Output the [X, Y] coordinate of the center of the cell containing the given text.  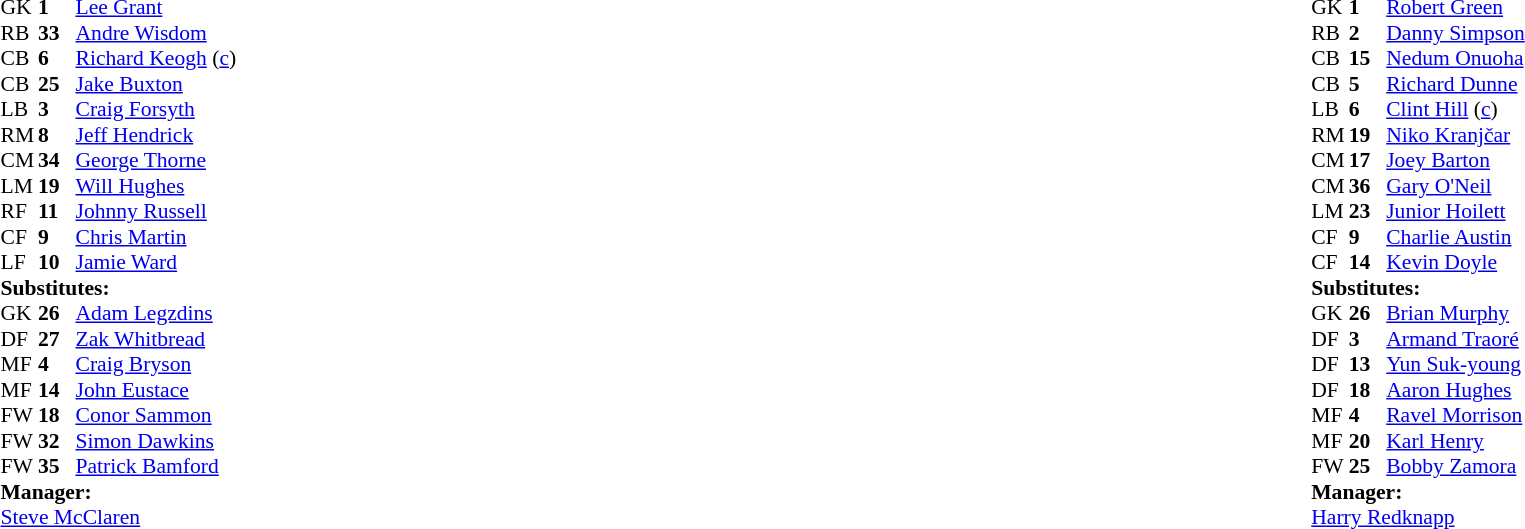
8 [57, 135]
27 [57, 339]
George Thorne [156, 161]
5 [1368, 84]
Johnny Russell [156, 211]
Patrick Bamford [156, 467]
15 [1368, 59]
32 [57, 441]
Aaron Hughes [1456, 390]
Niko Kranjčar [1456, 135]
Craig Forsyth [156, 109]
17 [1368, 161]
Jeff Hendrick [156, 135]
Nedum Onuoha [1456, 59]
36 [1368, 186]
Kevin Doyle [1456, 263]
Richard Keogh (c) [156, 59]
35 [57, 467]
Karl Henry [1456, 441]
Junior Hoilett [1456, 211]
Joey Barton [1456, 161]
Richard Dunne [1456, 84]
RF [19, 211]
Jamie Ward [156, 263]
34 [57, 161]
LF [19, 263]
11 [57, 211]
Jake Buxton [156, 84]
Clint Hill (c) [1456, 109]
John Eustace [156, 390]
Will Hughes [156, 186]
20 [1368, 441]
Simon Dawkins [156, 441]
Zak Whitbread [156, 339]
Gary O'Neil [1456, 186]
Adam Legzdins [156, 313]
33 [57, 33]
Bobby Zamora [1456, 467]
Andre Wisdom [156, 33]
Chris Martin [156, 237]
Yun Suk-young [1456, 365]
Brian Murphy [1456, 313]
23 [1368, 211]
Conor Sammon [156, 415]
2 [1368, 33]
Ravel Morrison [1456, 415]
Armand Traoré [1456, 339]
Craig Bryson [156, 365]
13 [1368, 365]
10 [57, 263]
Danny Simpson [1456, 33]
Charlie Austin [1456, 237]
